Capture the cell that displays the provided text and extract its [x, y] central coordinate. 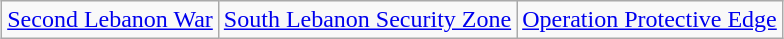
Second Lebanon War [110, 20]
Operation Protective Edge [650, 20]
South Lebanon Security Zone [367, 20]
